Pinpoint the cell where the given text exists, returning its [x, y] midpoint coordinate. 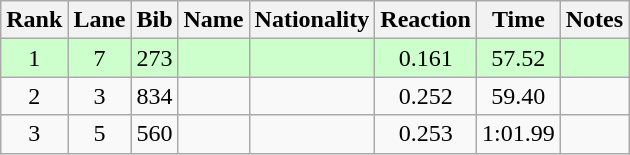
Reaction [426, 20]
0.161 [426, 58]
Nationality [312, 20]
Rank [34, 20]
0.253 [426, 134]
0.252 [426, 96]
Name [214, 20]
1 [34, 58]
5 [100, 134]
273 [154, 58]
2 [34, 96]
Notes [594, 20]
1:01.99 [519, 134]
Lane [100, 20]
Time [519, 20]
57.52 [519, 58]
59.40 [519, 96]
560 [154, 134]
834 [154, 96]
Bib [154, 20]
7 [100, 58]
